Capture the cell that displays the provided text and extract its [X, Y] central coordinate. 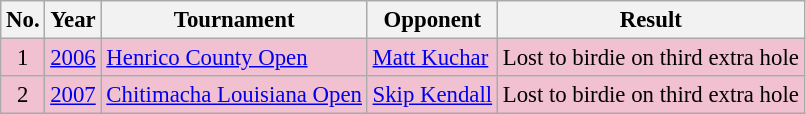
2006 [73, 58]
Opponent [432, 20]
Henrico County Open [234, 58]
No. [23, 20]
1 [23, 58]
2 [23, 95]
Result [650, 20]
2007 [73, 95]
Year [73, 20]
Tournament [234, 20]
Chitimacha Louisiana Open [234, 95]
Skip Kendall [432, 95]
Matt Kuchar [432, 58]
